Locate the cell with the specified text and output its (x, y) center coordinate. 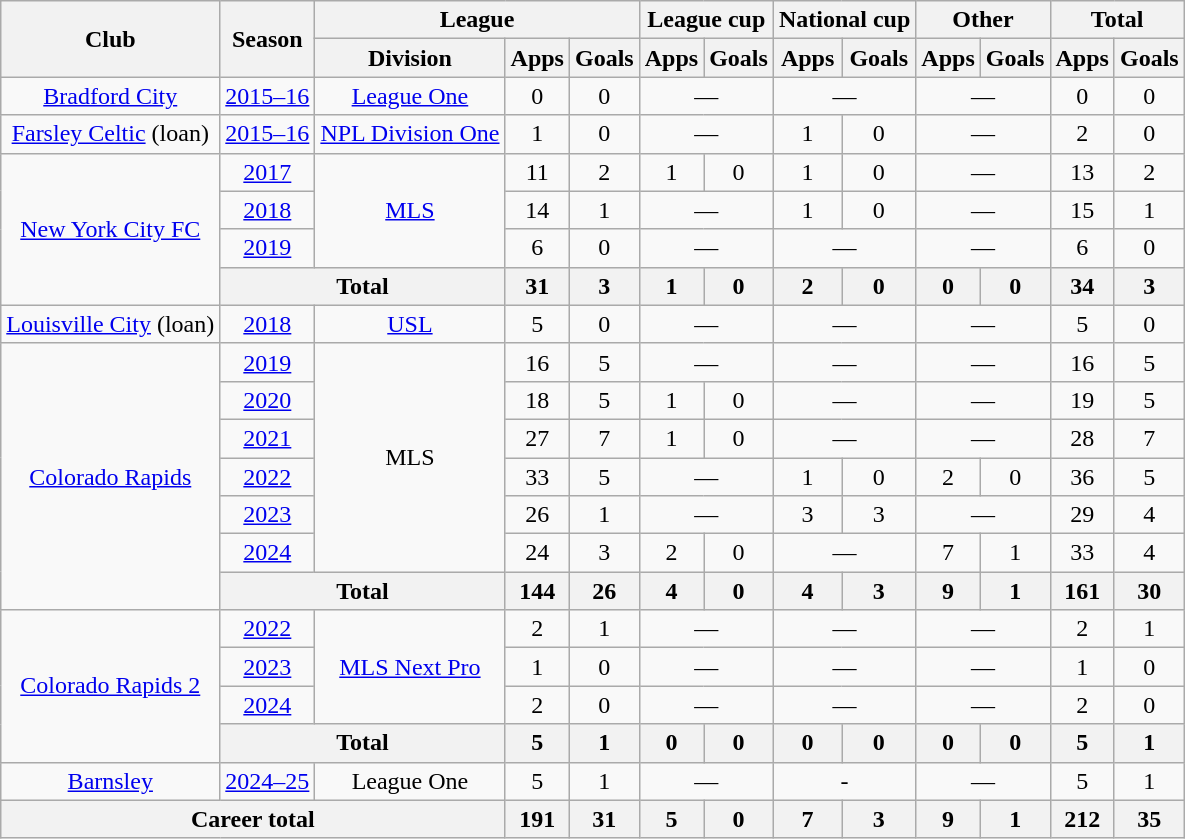
Colorado Rapids 2 (110, 686)
League (477, 20)
- (844, 781)
30 (1149, 591)
Season (268, 39)
Division (410, 58)
13 (1082, 172)
212 (1082, 819)
Colorado Rapids (110, 476)
2017 (268, 172)
144 (537, 591)
2020 (268, 400)
Other (983, 20)
New York City FC (110, 229)
14 (537, 210)
15 (1082, 210)
Bradford City (110, 96)
Barnsley (110, 781)
Louisville City (loan) (110, 324)
NPL Division One (410, 134)
36 (1082, 477)
Career total (253, 819)
National cup (844, 20)
29 (1082, 515)
24 (537, 553)
MLS Next Pro (410, 667)
28 (1082, 438)
34 (1082, 286)
18 (537, 400)
2024–25 (268, 781)
27 (537, 438)
19 (1082, 400)
35 (1149, 819)
Club (110, 39)
11 (537, 172)
2021 (268, 438)
Farsley Celtic (loan) (110, 134)
League cup (706, 20)
161 (1082, 591)
USL (410, 324)
191 (537, 819)
